Locate the cell with the specified text and output its (X, Y) center coordinate. 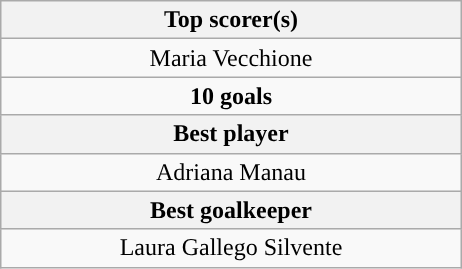
Best player (230, 134)
Maria Vecchione (230, 58)
Laura Gallego Silvente (230, 248)
10 goals (230, 96)
Top scorer(s) (230, 20)
Best goalkeeper (230, 210)
Adriana Manau (230, 172)
